Pinpoint the cell where the given text exists, returning its [X, Y] midpoint coordinate. 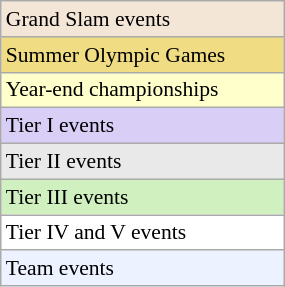
Tier IV and V events [142, 233]
Summer Olympic Games [142, 55]
Tier III events [142, 197]
Grand Slam events [142, 19]
Tier I events [142, 126]
Tier II events [142, 162]
Team events [142, 269]
Year-end championships [142, 90]
